Pinpoint the cell where the given text exists, returning its (x, y) midpoint coordinate. 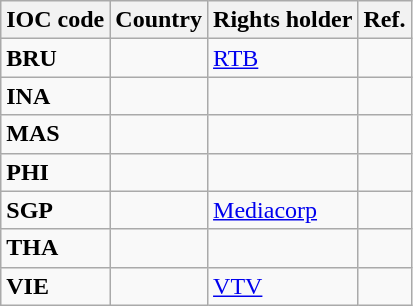
IOC code (56, 20)
MAS (56, 134)
THA (56, 248)
Mediacorp (283, 210)
PHI (56, 172)
BRU (56, 58)
Country (159, 20)
INA (56, 96)
VIE (56, 286)
Rights holder (283, 20)
RTB (283, 58)
SGP (56, 210)
VTV (283, 286)
Ref. (384, 20)
